Return the (x, y) coordinate for the center point of the cell that contains the specified text.  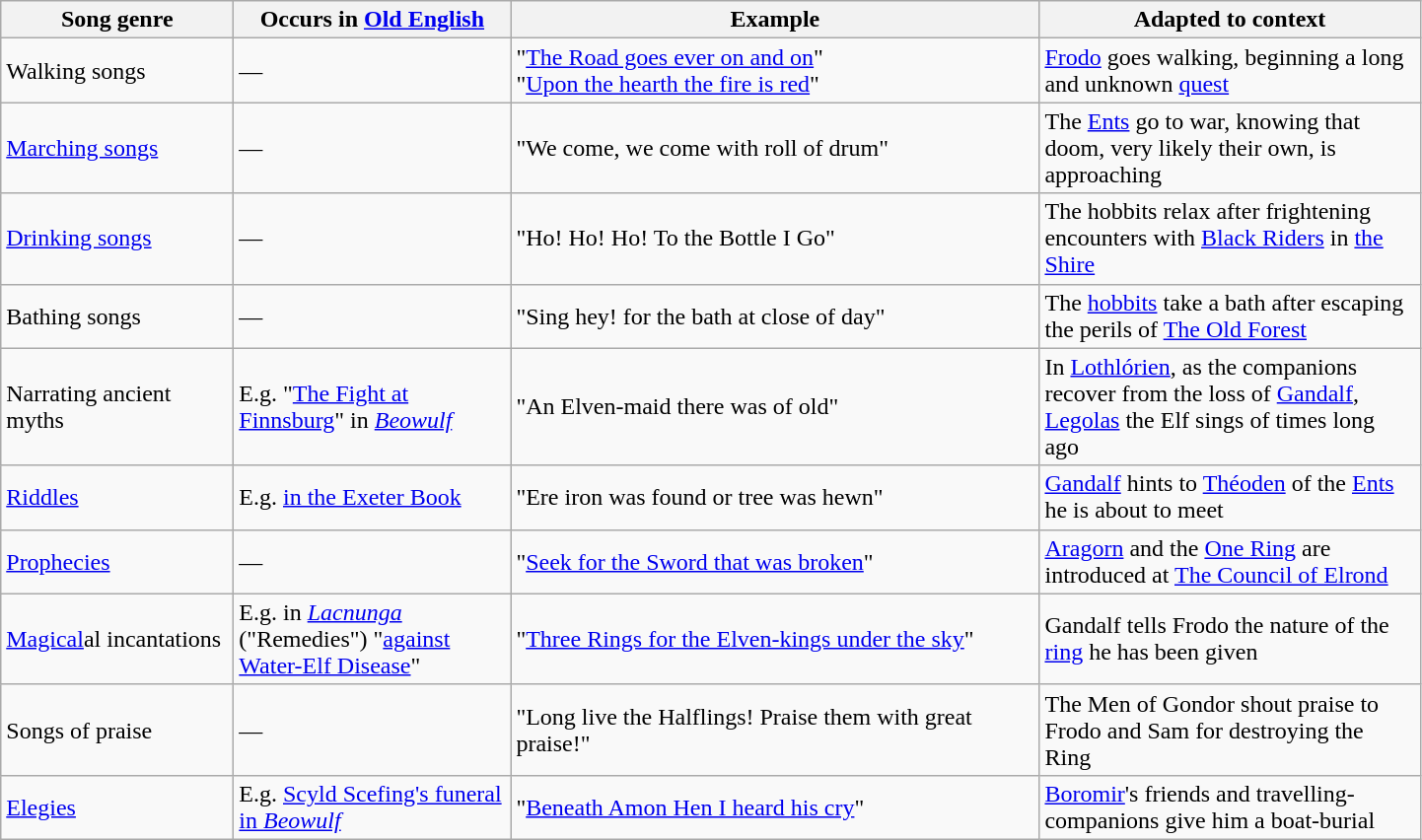
E.g. in the Exeter Book (373, 497)
"We come, we come with roll of drum" (775, 148)
Marching songs (117, 148)
Gandalf hints to Théoden of the Ents he is about to meet (1230, 497)
"Seek for the Sword that was broken" (775, 562)
Adapted to context (1230, 20)
The Men of Gondor shout praise to Frodo and Sam for destroying the Ring (1230, 730)
Song genre (117, 20)
The hobbits relax after frightening encounters with Black Riders in the Shire (1230, 239)
"Ho! Ho! Ho! To the Bottle I Go" (775, 239)
Narrating ancient myths (117, 406)
In Lothlórien, as the companions recover from the loss of Gandalf, Legolas the Elf sings of times long ago (1230, 406)
Boromir's friends and travelling-companions give him a boat-burial (1230, 806)
E.g. "The Fight at Finnsburg" in Beowulf (373, 406)
E.g. in Lacnunga ("Remedies") "against Water-Elf Disease" (373, 639)
Aragorn and the One Ring are introduced at The Council of Elrond (1230, 562)
Walking songs (117, 71)
E.g. Scyld Scefing's funeral in Beowulf (373, 806)
Example (775, 20)
Bathing songs (117, 315)
Songs of praise (117, 730)
Gandalf tells Frodo the nature of the ring he has been given (1230, 639)
Occurs in Old English (373, 20)
Magicalal incantations (117, 639)
Frodo goes walking, beginning a long and unknown quest (1230, 71)
Riddles (117, 497)
Drinking songs (117, 239)
"The Road goes ever on and on""Upon the hearth the fire is red" (775, 71)
"Beneath Amon Hen I heard his cry" (775, 806)
The hobbits take a bath after escaping the perils of The Old Forest (1230, 315)
"An Elven-maid there was of old" (775, 406)
"Ere iron was found or tree was hewn" (775, 497)
"Sing hey! for the bath at close of day" (775, 315)
The Ents go to war, knowing that doom, very likely their own, is approaching (1230, 148)
"Long live the Halflings! Praise them with great praise!" (775, 730)
Prophecies (117, 562)
"Three Rings for the Elven-kings under the sky" (775, 639)
Elegies (117, 806)
